For the text-containing cell, return its midpoint in (x, y) coordinate format. 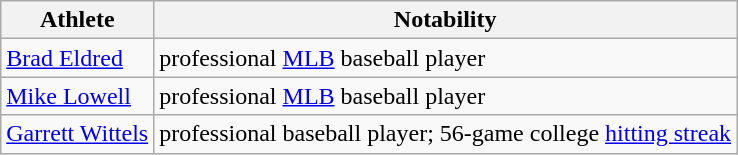
professional baseball player; 56-game college hitting streak (446, 134)
Notability (446, 20)
Athlete (78, 20)
Garrett Wittels (78, 134)
Mike Lowell (78, 96)
Brad Eldred (78, 58)
